Identify which cell holds the provided text, then report its [x, y] central coordinate. 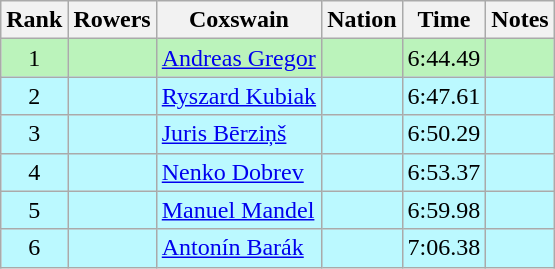
6:44.49 [444, 58]
3 [34, 134]
1 [34, 58]
6 [34, 248]
Nenko Dobrev [238, 172]
6:59.98 [444, 210]
Nation [362, 20]
6:53.37 [444, 172]
6:47.61 [444, 96]
Antonín Barák [238, 248]
7:06.38 [444, 248]
Manuel Mandel [238, 210]
Coxswain [238, 20]
5 [34, 210]
2 [34, 96]
Time [444, 20]
6:50.29 [444, 134]
Rank [34, 20]
Ryszard Kubiak [238, 96]
4 [34, 172]
Andreas Gregor [238, 58]
Rowers [112, 20]
Notes [520, 20]
Juris Bērziņš [238, 134]
